Return the [X, Y] coordinate for the center point of the cell that contains the specified text.  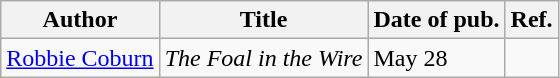
Title [264, 20]
May 28 [436, 58]
Robbie Coburn [80, 58]
Author [80, 20]
Date of pub. [436, 20]
The Foal in the Wire [264, 58]
Ref. [532, 20]
